Capture the cell that displays the provided text and extract its (x, y) central coordinate. 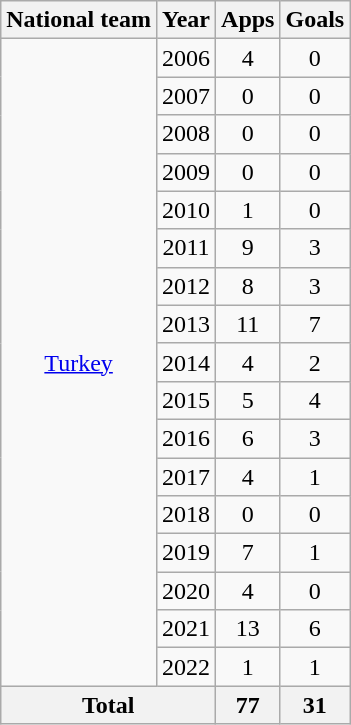
2022 (186, 667)
2014 (186, 362)
8 (248, 286)
2 (315, 362)
2012 (186, 286)
2021 (186, 629)
2017 (186, 477)
9 (248, 248)
2008 (186, 134)
2016 (186, 438)
31 (315, 705)
77 (248, 705)
13 (248, 629)
National team (79, 20)
Goals (315, 20)
2019 (186, 553)
Total (108, 705)
2020 (186, 591)
2015 (186, 400)
2010 (186, 210)
2013 (186, 324)
2018 (186, 515)
2011 (186, 248)
2006 (186, 58)
Apps (248, 20)
2007 (186, 96)
Year (186, 20)
11 (248, 324)
2009 (186, 172)
Turkey (79, 362)
5 (248, 400)
